Find where the given text appears and provide that cell's center as [X, Y] coordinate. 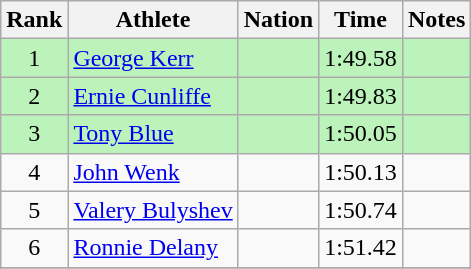
4 [34, 172]
Nation [278, 20]
Valery Bulyshev [153, 210]
1:50.05 [361, 134]
3 [34, 134]
1:50.74 [361, 210]
1:49.58 [361, 58]
1 [34, 58]
Athlete [153, 20]
Tony Blue [153, 134]
1:50.13 [361, 172]
5 [34, 210]
Ernie Cunliffe [153, 96]
Rank [34, 20]
6 [34, 248]
1:51.42 [361, 248]
Time [361, 20]
2 [34, 96]
Notes [436, 20]
George Kerr [153, 58]
1:49.83 [361, 96]
John Wenk [153, 172]
Ronnie Delany [153, 248]
